Locate the cell with the specified text and output its (X, Y) center coordinate. 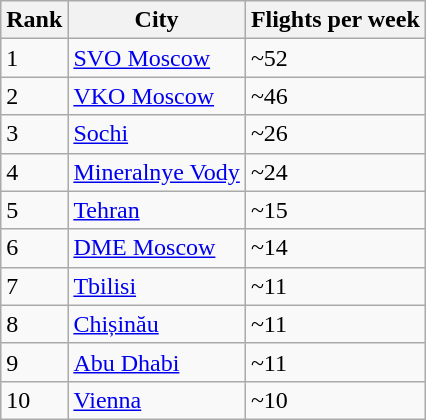
SVO Moscow (156, 58)
6 (34, 248)
Tbilisi (156, 286)
Rank (34, 20)
DME Moscow (156, 248)
1 (34, 58)
~15 (335, 210)
~26 (335, 134)
3 (34, 134)
Abu Dhabi (156, 362)
Sochi (156, 134)
~10 (335, 400)
~52 (335, 58)
7 (34, 286)
8 (34, 324)
Vienna (156, 400)
~14 (335, 248)
Chișinău (156, 324)
~46 (335, 96)
~24 (335, 172)
City (156, 20)
2 (34, 96)
Flights per week (335, 20)
9 (34, 362)
5 (34, 210)
Tehran (156, 210)
10 (34, 400)
VKO Moscow (156, 96)
Mineralnye Vody (156, 172)
4 (34, 172)
